Return the (x, y) coordinate for the center point of the cell that contains the specified text.  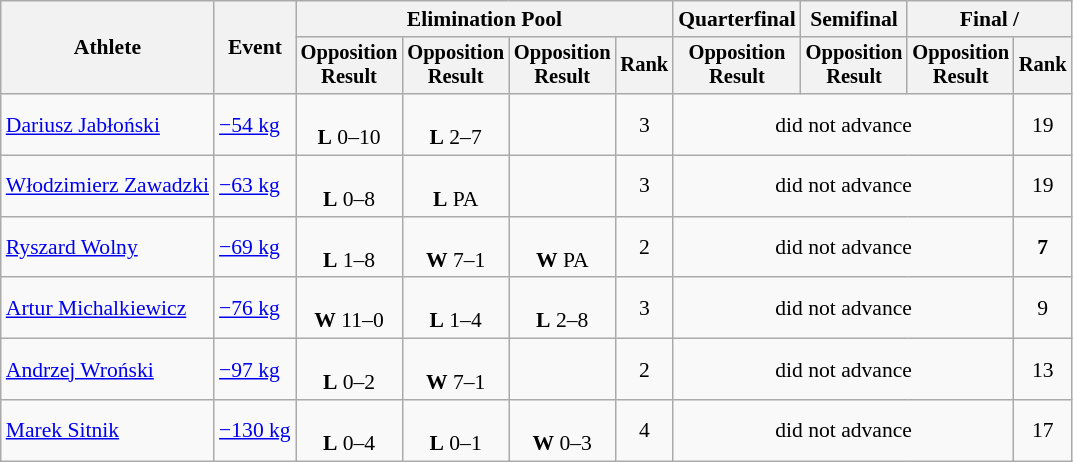
Semifinal (854, 19)
9 (1043, 308)
−69 kg (255, 248)
L 0–4 (350, 430)
W PA (562, 248)
Quarterfinal (737, 19)
L 0–8 (350, 186)
Włodzimierz Zawadzki (108, 186)
Athlete (108, 48)
Andrzej Wroński (108, 370)
4 (645, 430)
7 (1043, 248)
−63 kg (255, 186)
Event (255, 48)
L 2–7 (456, 124)
L 1–4 (456, 308)
−54 kg (255, 124)
L 0–10 (350, 124)
L 0–1 (456, 430)
13 (1043, 370)
−76 kg (255, 308)
−130 kg (255, 430)
−97 kg (255, 370)
L PA (456, 186)
Elimination Pool (484, 19)
Dariusz Jabłoński (108, 124)
Final / (989, 19)
W 11–0 (350, 308)
L 0–2 (350, 370)
17 (1043, 430)
Artur Michalkiewicz (108, 308)
Marek Sitnik (108, 430)
Ryszard Wolny (108, 248)
W 0–3 (562, 430)
L 1–8 (350, 248)
L 2–8 (562, 308)
